Locate the cell with the specified text and output its [x, y] center coordinate. 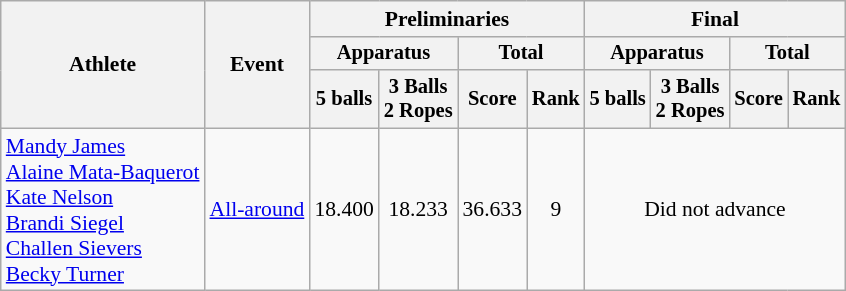
All-around [256, 210]
Mandy JamesAlaine Mata-BaquerotKate NelsonBrandi SiegelChallen SieversBecky Turner [103, 210]
36.633 [492, 210]
Athlete [103, 64]
Event [256, 64]
18.233 [418, 210]
Did not advance [716, 210]
Preliminaries [446, 19]
18.400 [344, 210]
9 [556, 210]
Final [716, 19]
